Pinpoint the cell where the given text exists, returning its (X, Y) midpoint coordinate. 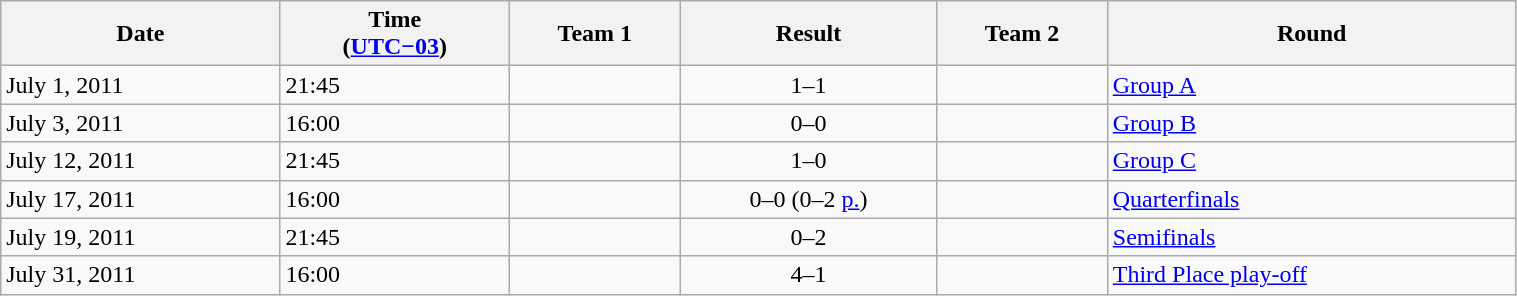
July 12, 2011 (140, 161)
Group C (1312, 161)
Team 1 (595, 34)
Result (808, 34)
Round (1312, 34)
0–0 (0–2 p.) (808, 199)
1–0 (808, 161)
Group A (1312, 85)
Team 2 (1022, 34)
July 3, 2011 (140, 123)
0–2 (808, 237)
July 19, 2011 (140, 237)
Group B (1312, 123)
0–0 (808, 123)
1–1 (808, 85)
Third Place play-off (1312, 275)
July 17, 2011 (140, 199)
4–1 (808, 275)
Date (140, 34)
July 31, 2011 (140, 275)
July 1, 2011 (140, 85)
Semifinals (1312, 237)
Quarterfinals (1312, 199)
Time (UTC−03) (395, 34)
